Search for the cell housing the specified text and yield its (X, Y) center coordinate. 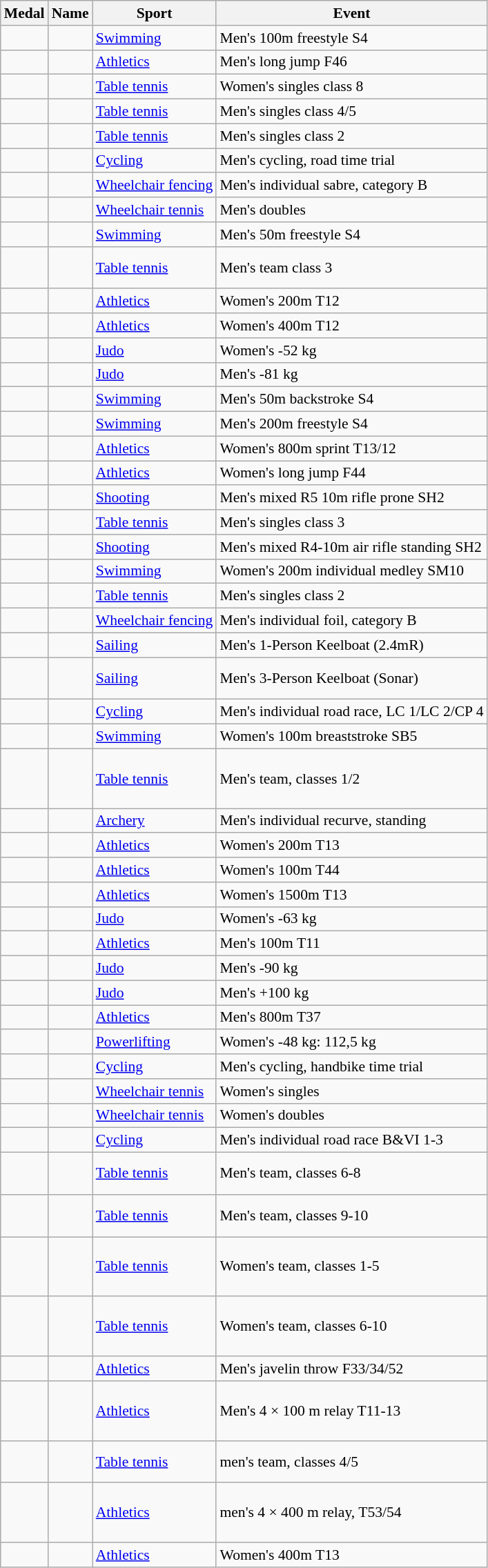
Men's cycling, road time trial (351, 161)
Men's singles class 4/5 (351, 112)
Women's -52 kg (351, 350)
Men's doubles (351, 210)
Women's 400m T13 (351, 1555)
Women's team, classes 6-10 (351, 1327)
Men's 200m freestyle S4 (351, 424)
Men's 3-Person Keelboat (Sonar) (351, 679)
Men's +100 kg (351, 993)
Men's -81 kg (351, 375)
Women's 200m individual medley SM10 (351, 571)
Men's mixed R5 10m rifle prone SH2 (351, 498)
Men's 100m T11 (351, 944)
men's team, classes 4/5 (351, 1461)
Men's singles class 3 (351, 522)
Men's individual road race B&VI 1-3 (351, 1140)
Men's team class 3 (351, 268)
Men's individual road race, LC 1/LC 2/CP 4 (351, 712)
Men's long jump F46 (351, 62)
Women's 800m sprint T13/12 (351, 448)
Men's team, classes 1/2 (351, 778)
Women's -48 kg: 112,5 kg (351, 1042)
Women's long jump F44 (351, 473)
Women's 200m T13 (351, 846)
Men's team, classes 9-10 (351, 1215)
Women's 400m T12 (351, 326)
Event (351, 13)
Women's team, classes 1-5 (351, 1267)
Men's mixed R4-10m air rifle standing SH2 (351, 547)
Men's individual foil, category B (351, 621)
Men's individual recurve, standing (351, 821)
Men's 50m freestyle S4 (351, 235)
Powerlifting (155, 1042)
Women's 1500m T13 (351, 895)
Women's 100m T44 (351, 870)
Women's singles class 8 (351, 87)
Women's 100m breaststroke SB5 (351, 737)
Medal (25, 13)
Women's -63 kg (351, 919)
Sport (155, 13)
Men's 800m T37 (351, 1018)
Women's 200m T12 (351, 301)
Archery (155, 821)
Men's javelin throw F33/34/52 (351, 1369)
Men's team, classes 6-8 (351, 1174)
Men's 50m backstroke S4 (351, 399)
Men's individual sabre, category B (351, 186)
men's 4 × 400 m relay, T53/54 (351, 1514)
Men's -90 kg (351, 969)
Name (70, 13)
Women's singles (351, 1091)
Women's doubles (351, 1115)
Men's 100m freestyle S4 (351, 38)
Men's 4 × 100 m relay T11-13 (351, 1411)
Men's cycling, handbike time trial (351, 1066)
Men's 1-Person Keelboat (2.4mR) (351, 645)
